Identify which cell holds the provided text, then report its (x, y) central coordinate. 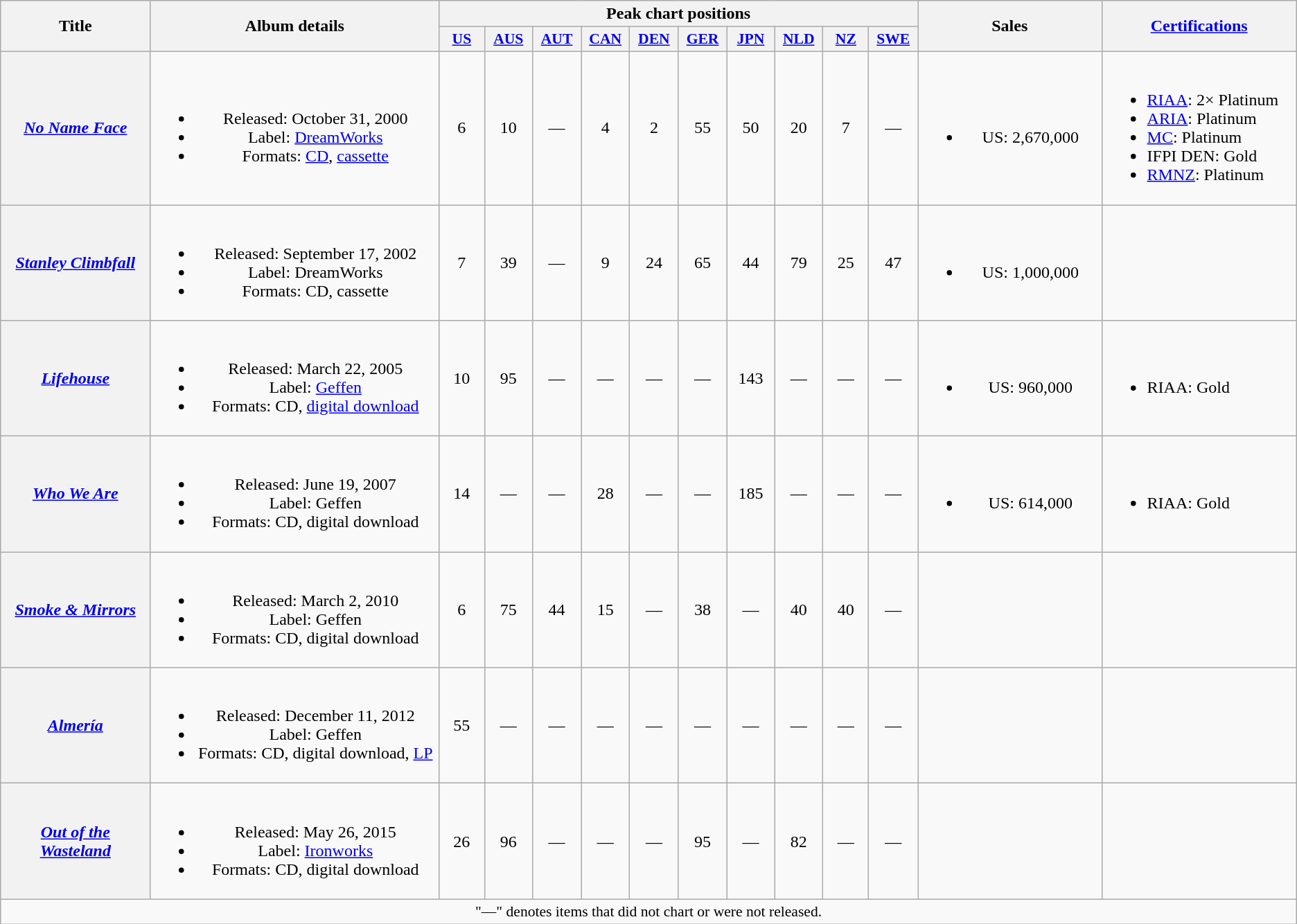
US: 614,000 (1009, 495)
14 (461, 495)
96 (509, 841)
Released: December 11, 2012Label: GeffenFormats: CD, digital download, LP (295, 726)
Released: September 17, 2002Label: DreamWorksFormats: CD, cassette (295, 263)
NZ (846, 39)
Smoke & Mirrors (76, 610)
CAN (606, 39)
Sales (1009, 26)
Out of the Wasteland (76, 841)
DEN (654, 39)
65 (703, 263)
No Name Face (76, 127)
Stanley Climbfall (76, 263)
US (461, 39)
SWE (894, 39)
75 (509, 610)
Lifehouse (76, 378)
28 (606, 495)
RIAA: 2× PlatinumARIA: PlatinumMC: PlatinumIFPI DEN: GoldRMNZ: Platinum (1199, 127)
GER (703, 39)
Released: March 2, 2010Label: GeffenFormats: CD, digital download (295, 610)
2 (654, 127)
Released: March 22, 2005Label: GeffenFormats: CD, digital download (295, 378)
4 (606, 127)
50 (751, 127)
Album details (295, 26)
JPN (751, 39)
185 (751, 495)
47 (894, 263)
Title (76, 26)
US: 960,000 (1009, 378)
"—" denotes items that did not chart or were not released. (648, 912)
Released: May 26, 2015Label: IronworksFormats: CD, digital download (295, 841)
24 (654, 263)
Certifications (1199, 26)
15 (606, 610)
38 (703, 610)
Released: October 31, 2000Label: DreamWorksFormats: CD, cassette (295, 127)
AUS (509, 39)
25 (846, 263)
US: 2,670,000 (1009, 127)
Almería (76, 726)
26 (461, 841)
39 (509, 263)
79 (799, 263)
Released: June 19, 2007Label: GeffenFormats: CD, digital download (295, 495)
143 (751, 378)
NLD (799, 39)
20 (799, 127)
Peak chart positions (679, 14)
AUT (557, 39)
9 (606, 263)
US: 1,000,000 (1009, 263)
Who We Are (76, 495)
82 (799, 841)
